Capture the cell that displays the provided text and extract its [x, y] central coordinate. 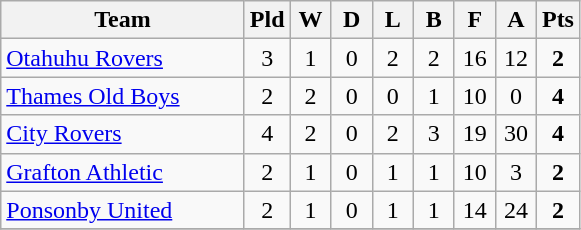
Pts [558, 20]
12 [516, 58]
D [352, 20]
19 [474, 134]
Team [123, 20]
16 [474, 58]
B [434, 20]
14 [474, 210]
F [474, 20]
Ponsonby United [123, 210]
Grafton Athletic [123, 172]
30 [516, 134]
Pld [267, 20]
L [392, 20]
A [516, 20]
Otahuhu Rovers [123, 58]
W [310, 20]
City Rovers [123, 134]
Thames Old Boys [123, 96]
24 [516, 210]
